For the text-containing cell, return its midpoint in (X, Y) coordinate format. 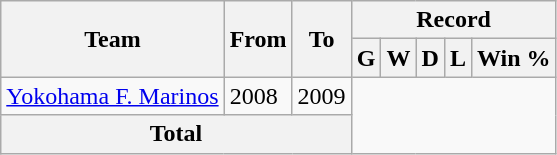
Total (176, 134)
2008 (258, 96)
D (430, 58)
W (398, 58)
G (366, 58)
2009 (322, 96)
L (458, 58)
From (258, 39)
Win % (514, 58)
Team (112, 39)
Yokohama F. Marinos (112, 96)
To (322, 39)
Record (454, 20)
